Find where the given text appears and provide that cell's center as (X, Y) coordinate. 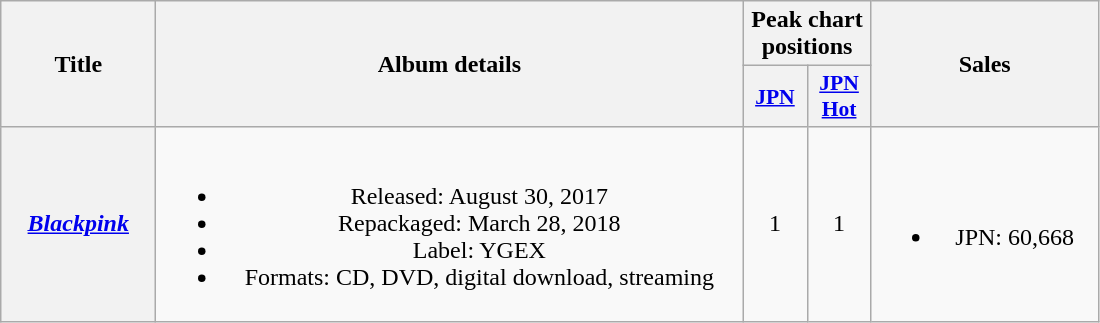
JPN: 60,668 (984, 224)
JPNHot (839, 96)
Peak chart positions (807, 34)
Released: August 30, 2017Repackaged: March 28, 2018Label: YGEXFormats: CD, DVD, digital download, streaming (450, 224)
Title (78, 64)
Blackpink (78, 224)
Album details (450, 64)
Sales (984, 64)
JPN (775, 96)
